Capture the cell that displays the provided text and extract its (X, Y) central coordinate. 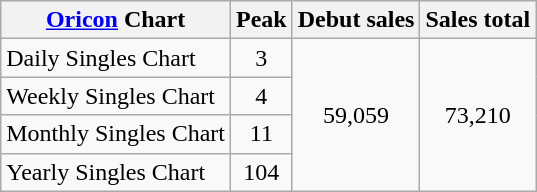
Peak (261, 20)
Monthly Singles Chart (116, 134)
Weekly Singles Chart (116, 96)
73,210 (478, 115)
59,059 (356, 115)
3 (261, 58)
4 (261, 96)
104 (261, 172)
Debut sales (356, 20)
Oricon Chart (116, 20)
Daily Singles Chart (116, 58)
Yearly Singles Chart (116, 172)
Sales total (478, 20)
11 (261, 134)
